Provide the [X, Y] coordinate of the cell's center where the given text is located.  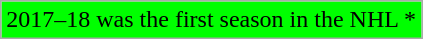
2017–18 was the first season in the NHL * [212, 20]
